Capture the cell that displays the provided text and extract its (X, Y) central coordinate. 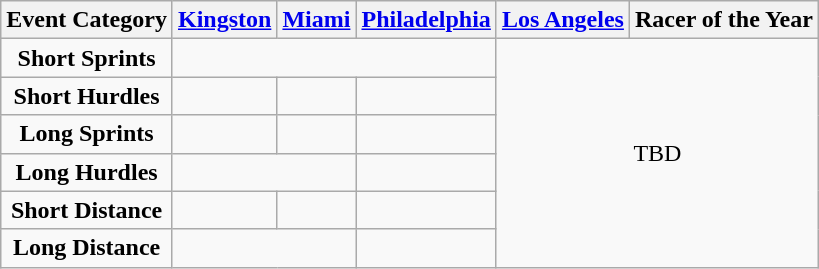
Miami (316, 20)
Philadelphia (426, 20)
Short Hurdles (87, 96)
Kingston (224, 20)
Long Sprints (87, 134)
Long Distance (87, 248)
Los Angeles (562, 20)
Long Hurdles (87, 172)
TBD (657, 153)
Short Sprints (87, 58)
Short Distance (87, 210)
Racer of the Year (724, 20)
Event Category (87, 20)
